Determine the [X, Y] coordinate at the center of the cell enclosing the given text.  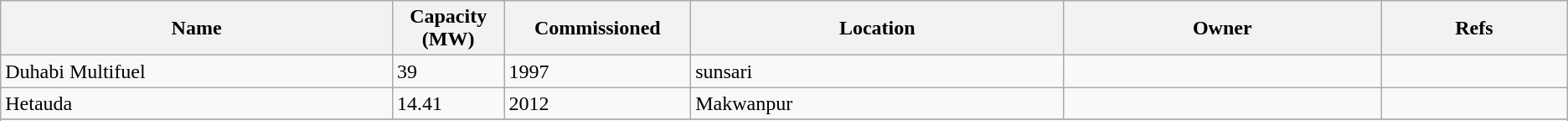
Capacity (MW) [448, 29]
Owner [1223, 29]
Makwanpur [878, 103]
sunsari [878, 71]
Location [878, 29]
2012 [598, 103]
Hetauda [197, 103]
Refs [1474, 29]
1997 [598, 71]
Commissioned [598, 29]
39 [448, 71]
Name [197, 29]
Duhabi Multifuel [197, 71]
14.41 [448, 103]
